From the cell containing the given text, extract its center point as [X, Y] coordinate. 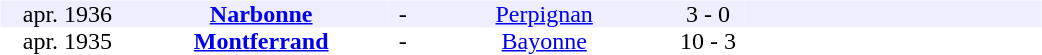
3 - 0 [708, 14]
Perpignan [544, 14]
Montferrand [261, 42]
apr. 1936 [67, 14]
apr. 1935 [67, 42]
Narbonne [261, 14]
Bayonne [544, 42]
10 - 3 [708, 42]
